From the cell containing the given text, extract its center point as [X, Y] coordinate. 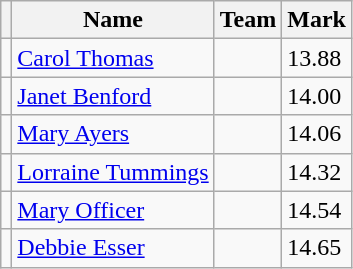
14.06 [317, 134]
Name [113, 20]
Debbie Esser [113, 248]
13.88 [317, 58]
14.54 [317, 210]
14.65 [317, 248]
Mary Officer [113, 210]
Janet Benford [113, 96]
Mary Ayers [113, 134]
Lorraine Tummings [113, 172]
Mark [317, 20]
Carol Thomas [113, 58]
14.00 [317, 96]
Team [248, 20]
14.32 [317, 172]
